Return [X, Y] of the center of cell containing provided text 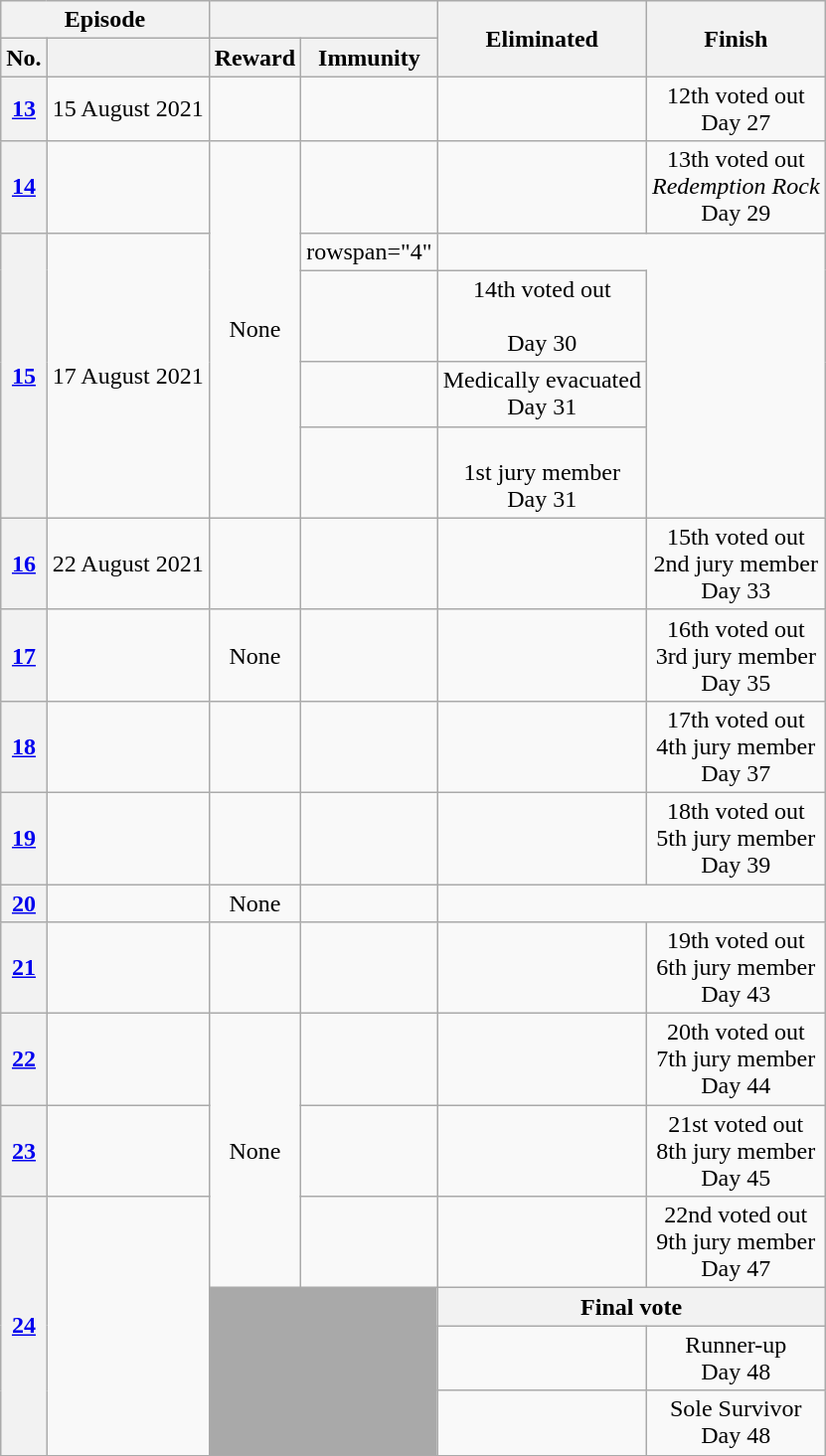
12th voted outDay 27 [736, 109]
22 August 2021 [127, 564]
1st jury memberDay 31 [542, 472]
14th voted outDay 30 [542, 316]
13th voted outRedemption RockDay 29 [736, 187]
20 [24, 903]
Episode [105, 20]
Medically evacuatedDay 31 [542, 394]
20th voted out7th jury memberDay 44 [736, 1059]
Runner-upDay 48 [736, 1358]
Reward [254, 58]
18th voted out5th jury memberDay 39 [736, 838]
16th voted out3rd jury memberDay 35 [736, 655]
24 [24, 1326]
15 August 2021 [127, 109]
rowspan="4" [370, 251]
Sole SurvivorDay 48 [736, 1423]
18 [24, 746]
15 [24, 376]
Final vote [631, 1307]
21st voted out8th jury memberDay 45 [736, 1151]
21 [24, 968]
Immunity [370, 58]
Eliminated [542, 39]
Finish [736, 39]
15th voted out2nd jury memberDay 33 [736, 564]
17th voted out4th jury memberDay 37 [736, 746]
19th voted out6th jury memberDay 43 [736, 968]
No. [24, 58]
17 August 2021 [127, 376]
22 [24, 1059]
13 [24, 109]
19 [24, 838]
22nd voted out9th jury memberDay 47 [736, 1242]
17 [24, 655]
16 [24, 564]
14 [24, 187]
23 [24, 1151]
